Extract the (x, y) coordinate from the center of the cell holding the provided text.  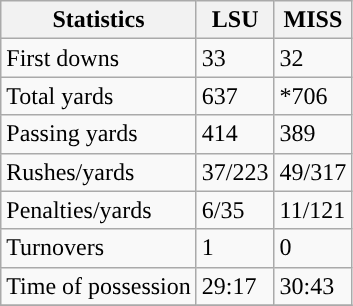
11/121 (313, 210)
0 (313, 248)
30:43 (313, 286)
MISS (313, 20)
32 (313, 58)
First downs (99, 58)
1 (235, 248)
637 (235, 96)
414 (235, 134)
6/35 (235, 210)
Total yards (99, 96)
389 (313, 134)
37/223 (235, 172)
LSU (235, 20)
Turnovers (99, 248)
Penalties/yards (99, 210)
*706 (313, 96)
Time of possession (99, 286)
Statistics (99, 20)
Passing yards (99, 134)
Rushes/yards (99, 172)
49/317 (313, 172)
33 (235, 58)
29:17 (235, 286)
